Identify which cell holds the provided text, then report its [X, Y] central coordinate. 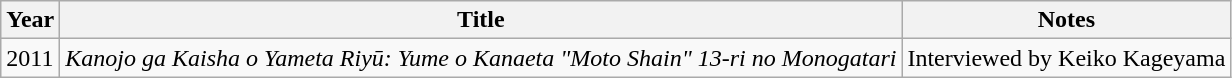
Title [481, 20]
Year [30, 20]
Notes [1066, 20]
Kanojo ga Kaisha o Yameta Riyū: Yume o Kanaeta "Moto Shain" 13-ri no Monogatari [481, 58]
2011 [30, 58]
Interviewed by Keiko Kageyama [1066, 58]
